Return the (X, Y) coordinate for the center point of the cell that contains the specified text.  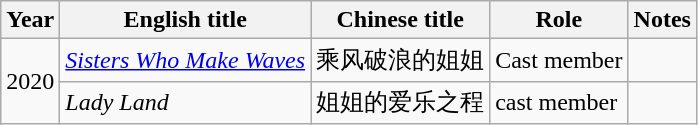
2020 (30, 82)
姐姐的爱乐之程 (400, 102)
Year (30, 20)
cast member (559, 102)
Cast member (559, 60)
Lady Land (186, 102)
Notes (662, 20)
乘风破浪的姐姐 (400, 60)
Chinese title (400, 20)
Sisters Who Make Waves (186, 60)
Role (559, 20)
English title (186, 20)
